Pinpoint the cell where the given text exists, returning its (x, y) midpoint coordinate. 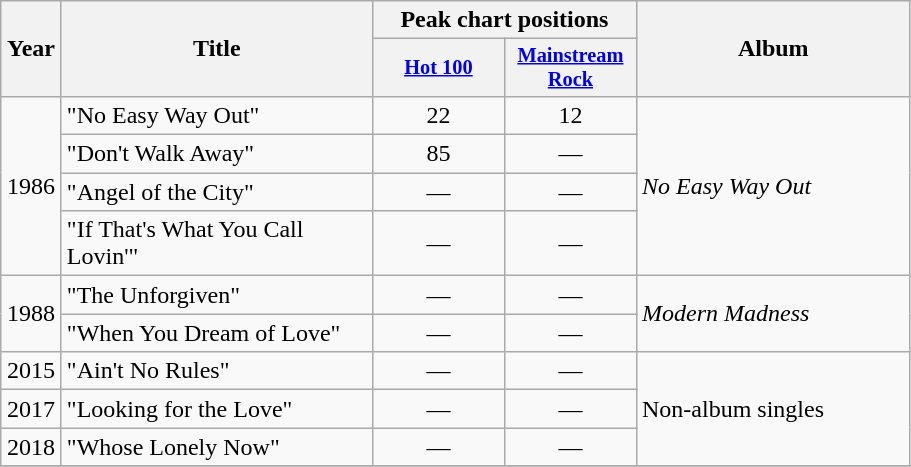
"No Easy Way Out" (216, 115)
12 (570, 115)
1988 (32, 314)
2015 (32, 371)
"If That's What You Call Lovin'" (216, 244)
2018 (32, 447)
Mainstream Rock (570, 68)
Title (216, 49)
No Easy Way Out (773, 186)
"Don't Walk Away" (216, 154)
Album (773, 49)
"Ain't No Rules" (216, 371)
1986 (32, 186)
"When You Dream of Love" (216, 333)
"Whose Lonely Now" (216, 447)
Peak chart positions (504, 20)
"The Unforgiven" (216, 295)
Non-album singles (773, 409)
"Angel of the City" (216, 192)
Modern Madness (773, 314)
22 (438, 115)
85 (438, 154)
Hot 100 (438, 68)
2017 (32, 409)
"Looking for the Love" (216, 409)
Year (32, 49)
